Detect which cell encompasses the target text, then output its [X, Y] center coordinate. 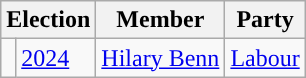
Member [160, 20]
Election [48, 20]
Party [265, 20]
2024 [56, 58]
Labour [265, 58]
Hilary Benn [160, 58]
